Output the [X, Y] coordinate of the center of the cell containing the given text.  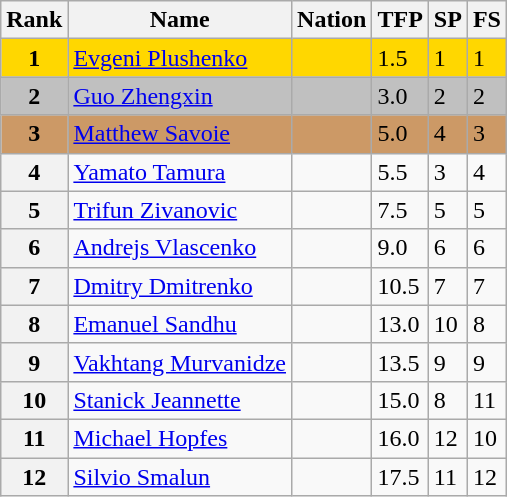
Rank [34, 20]
Michael Hopfes [180, 438]
13.0 [400, 324]
Stanick Jeannette [180, 400]
TFP [400, 20]
16.0 [400, 438]
10.5 [400, 286]
15.0 [400, 400]
5.5 [400, 172]
9.0 [400, 248]
Andrejs Vlascenko [180, 248]
Silvio Smalun [180, 477]
Vakhtang Murvanidze [180, 362]
Matthew Savoie [180, 134]
Evgeni Plushenko [180, 58]
FS [486, 20]
Name [180, 20]
7.5 [400, 210]
Emanuel Sandhu [180, 324]
Yamato Tamura [180, 172]
Dmitry Dmitrenko [180, 286]
SP [448, 20]
Nation [332, 20]
5.0 [400, 134]
17.5 [400, 477]
Trifun Zivanovic [180, 210]
3.0 [400, 96]
13.5 [400, 362]
Guo Zhengxin [180, 96]
1.5 [400, 58]
